Return the [X, Y] coordinate for the center point of the cell that contains the specified text.  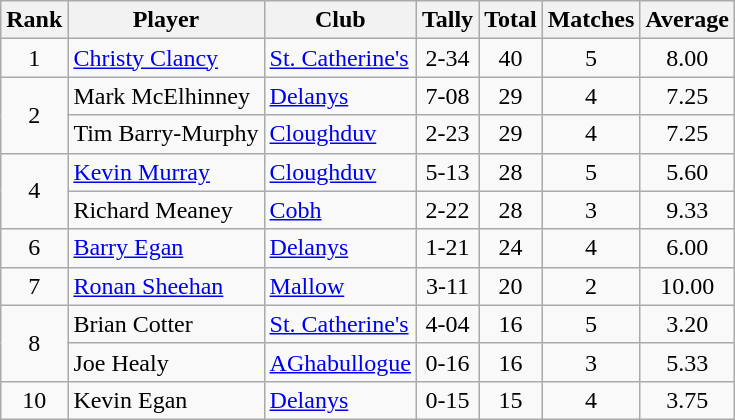
Total [511, 20]
AGhabullogue [340, 362]
10 [34, 400]
Kevin Egan [166, 400]
Rank [34, 20]
2-34 [447, 58]
Kevin Murray [166, 172]
Mark McElhinney [166, 96]
5-13 [447, 172]
3.20 [688, 324]
Average [688, 20]
Joe Healy [166, 362]
Ronan Sheehan [166, 286]
6 [34, 248]
4-04 [447, 324]
Mallow [340, 286]
2-23 [447, 134]
Club [340, 20]
Barry Egan [166, 248]
0-16 [447, 362]
Tally [447, 20]
2-22 [447, 210]
40 [511, 58]
7-08 [447, 96]
Brian Cotter [166, 324]
1 [34, 58]
10.00 [688, 286]
9.33 [688, 210]
8.00 [688, 58]
Cobh [340, 210]
Richard Meaney [166, 210]
3.75 [688, 400]
Christy Clancy [166, 58]
1-21 [447, 248]
15 [511, 400]
7 [34, 286]
Matches [591, 20]
3-11 [447, 286]
8 [34, 343]
5.60 [688, 172]
20 [511, 286]
24 [511, 248]
Tim Barry-Murphy [166, 134]
Player [166, 20]
6.00 [688, 248]
5.33 [688, 362]
0-15 [447, 400]
